Return [x, y] of the center of cell containing provided text 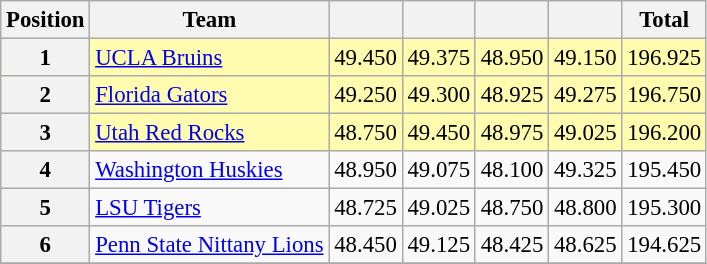
48.925 [512, 95]
1 [46, 58]
49.125 [438, 245]
48.100 [512, 170]
48.425 [512, 245]
195.450 [664, 170]
5 [46, 208]
UCLA Bruins [210, 58]
196.750 [664, 95]
48.800 [586, 208]
2 [46, 95]
3 [46, 133]
49.300 [438, 95]
Team [210, 20]
6 [46, 245]
196.925 [664, 58]
Utah Red Rocks [210, 133]
Penn State Nittany Lions [210, 245]
49.375 [438, 58]
48.625 [586, 245]
48.975 [512, 133]
Total [664, 20]
49.075 [438, 170]
48.450 [366, 245]
Position [46, 20]
196.200 [664, 133]
4 [46, 170]
49.150 [586, 58]
Washington Huskies [210, 170]
49.275 [586, 95]
LSU Tigers [210, 208]
49.325 [586, 170]
194.625 [664, 245]
48.725 [366, 208]
Florida Gators [210, 95]
49.250 [366, 95]
195.300 [664, 208]
